Return (x, y) of the center of cell containing provided text 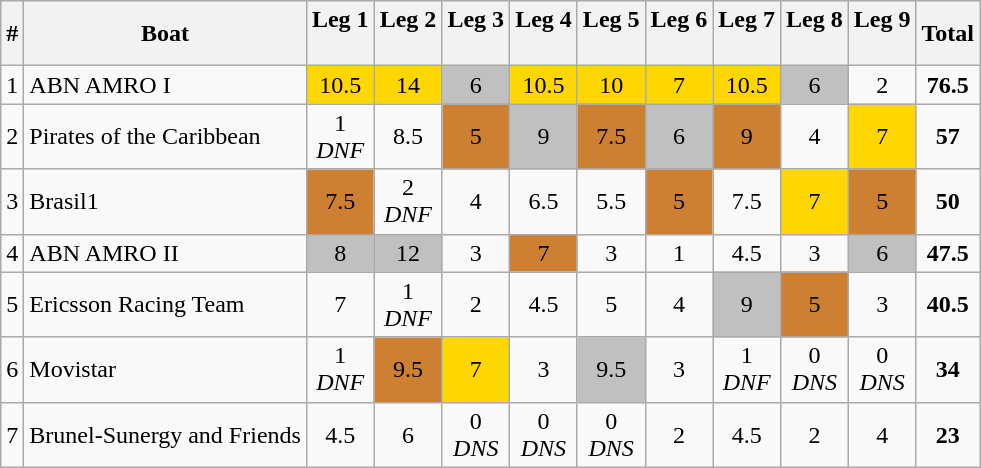
Movistar (166, 370)
Ericsson Racing Team (166, 304)
Total (948, 34)
5.5 (611, 202)
Leg 2 (408, 34)
10 (611, 85)
Leg 7 (747, 34)
ABN AMRO II (166, 253)
Pirates of the Caribbean (166, 136)
ABN AMRO I (166, 85)
8 (340, 253)
23 (948, 434)
34 (948, 370)
Leg 8 (815, 34)
57 (948, 136)
50 (948, 202)
47.5 (948, 253)
Brasil1 (166, 202)
# (12, 34)
8.5 (408, 136)
6.5 (544, 202)
76.5 (948, 85)
Leg 9 (882, 34)
Leg 3 (476, 34)
Brunel-Sunergy and Friends (166, 434)
Leg 6 (679, 34)
Leg 5 (611, 34)
14 (408, 85)
Leg 1 (340, 34)
12 (408, 253)
Boat (166, 34)
2 DNF (408, 202)
40.5 (948, 304)
Leg 4 (544, 34)
